Search for the cell housing the specified text and yield its (x, y) center coordinate. 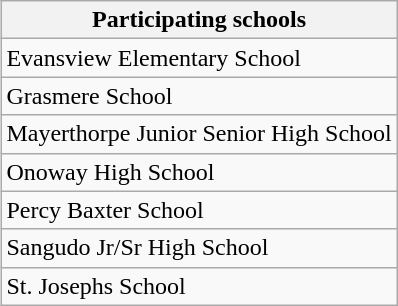
Mayerthorpe Junior Senior High School (199, 134)
Participating schools (199, 20)
Onoway High School (199, 172)
Evansview Elementary School (199, 58)
Sangudo Jr/Sr High School (199, 248)
St. Josephs School (199, 286)
Grasmere School (199, 96)
Percy Baxter School (199, 210)
